Pinpoint the cell where the given text exists, returning its (X, Y) midpoint coordinate. 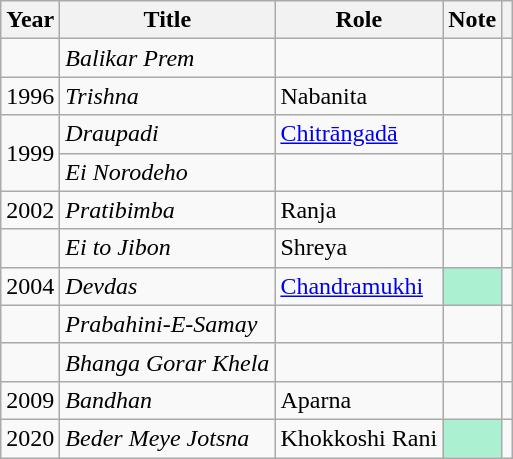
Devdas (168, 286)
Bandhan (168, 400)
Chitrāngadā (359, 134)
Ranja (359, 210)
2020 (30, 438)
Aparna (359, 400)
Ei to Jibon (168, 248)
Bhanga Gorar Khela (168, 362)
Draupadi (168, 134)
Nabanita (359, 96)
Prabahini-E-Samay (168, 324)
2004 (30, 286)
Title (168, 20)
Trishna (168, 96)
Khokkoshi Rani (359, 438)
Balikar Prem (168, 58)
1996 (30, 96)
Note (472, 20)
Role (359, 20)
2009 (30, 400)
Pratibimba (168, 210)
Beder Meye Jotsna (168, 438)
Shreya (359, 248)
Year (30, 20)
Chandramukhi (359, 286)
Ei Norodeho (168, 172)
2002 (30, 210)
1999 (30, 153)
